Return [x, y] of the center of cell containing provided text 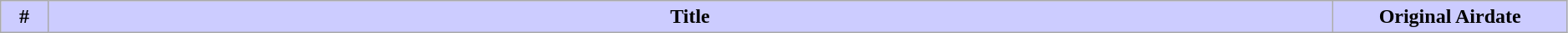
Title [690, 17]
Original Airdate [1450, 17]
# [24, 17]
